Scan for the cell matching the given text and deliver its (X, Y) coordinate at center. 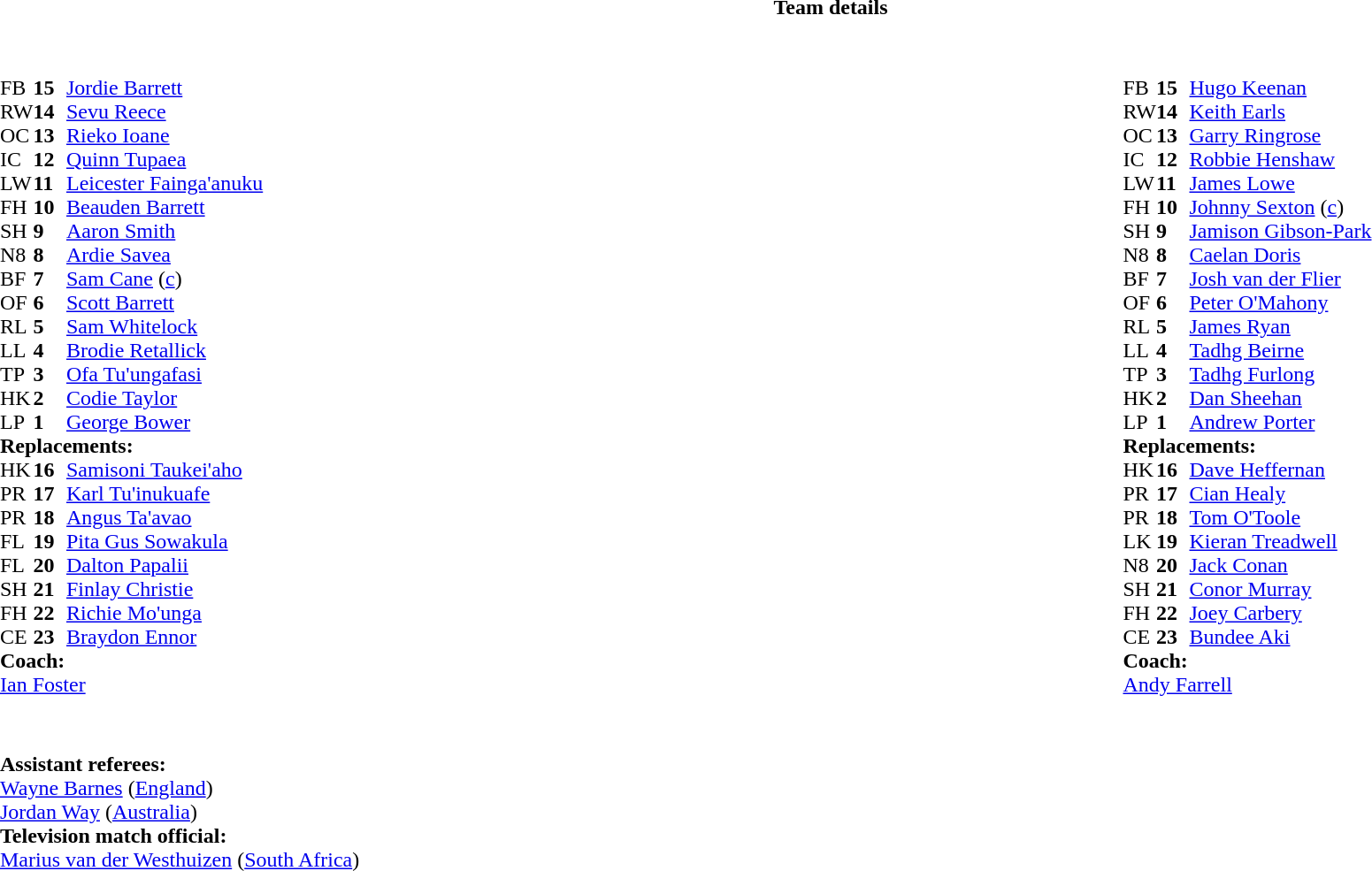
Peter O'Mahony (1280, 302)
Aaron Smith (165, 232)
Joey Carbery (1280, 614)
Leicester Fainga'anuku (165, 184)
Josh van der Flier (1280, 279)
Cian Healy (1280, 493)
Richie Mo'unga (165, 614)
Bundee Aki (1280, 637)
Dave Heffernan (1280, 470)
Robbie Henshaw (1280, 159)
Hugo Keenan (1280, 88)
Andy Farrell (1247, 684)
Tom O'Toole (1280, 518)
Braydon Ennor (165, 637)
Scott Barrett (165, 302)
Jamison Gibson-Park (1280, 232)
Caelan Doris (1280, 255)
Dalton Papalii (165, 566)
Kieran Treadwell (1280, 541)
James Ryan (1280, 327)
Angus Ta'avao (165, 518)
Pita Gus Sowakula (165, 541)
Andrew Porter (1280, 423)
Ofa Tu'ungafasi (165, 375)
Karl Tu'inukuafe (165, 493)
Dan Sheehan (1280, 398)
Beauden Barrett (165, 207)
Brodie Retallick (165, 350)
Sam Whitelock (165, 327)
Tadhg Beirne (1280, 350)
Ardie Savea (165, 255)
Codie Taylor (165, 398)
Ian Foster (131, 684)
Keith Earls (1280, 111)
Rieko Ioane (165, 136)
LK (1139, 541)
Conor Murray (1280, 589)
Quinn Tupaea (165, 159)
Jordie Barrett (165, 88)
Sam Cane (c) (165, 279)
Johnny Sexton (c) (1280, 207)
Sevu Reece (165, 111)
Garry Ringrose (1280, 136)
Samisoni Taukei'aho (165, 470)
Jack Conan (1280, 566)
James Lowe (1280, 184)
Finlay Christie (165, 589)
Tadhg Furlong (1280, 375)
George Bower (165, 423)
